Pinpoint the cell where the given text exists, returning its [x, y] midpoint coordinate. 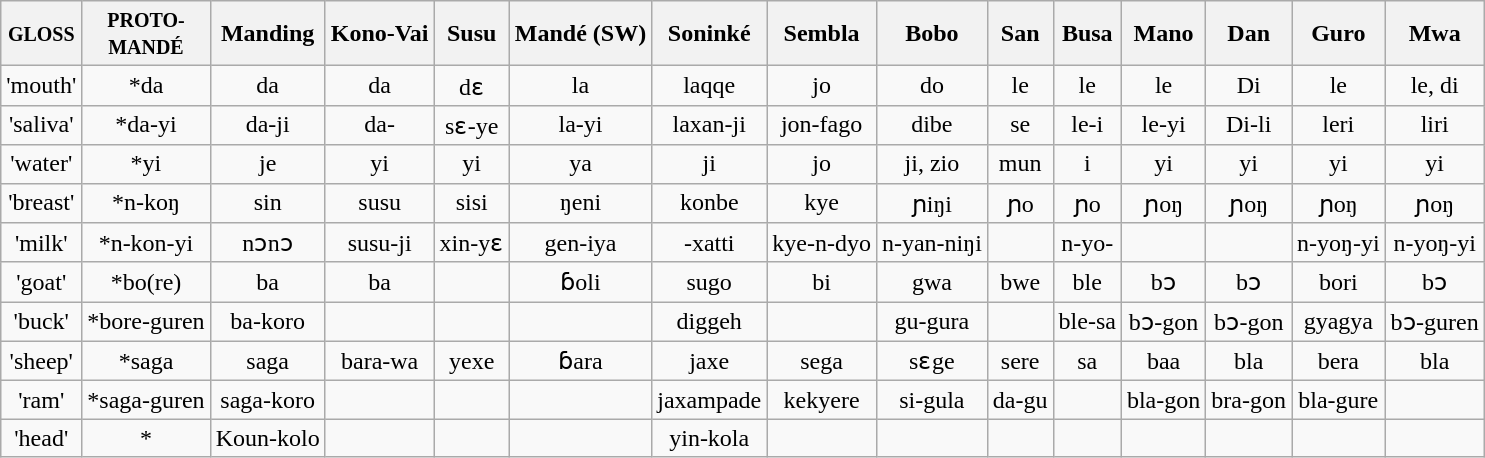
je [268, 164]
n-yo- [1087, 243]
kye-n-dyo [822, 243]
Busa [1087, 34]
bɔ-guren [1434, 322]
kye [822, 203]
Di-li [1249, 125]
Soninké [710, 34]
susu [380, 203]
*bo(re) [146, 282]
gwa [932, 282]
bera [1339, 361]
le, di [1434, 86]
Di [1249, 86]
bara-wa [380, 361]
do [932, 86]
bori [1339, 282]
xin-yɛ [472, 243]
la [580, 86]
yin-kola [710, 438]
jaxe [710, 361]
yexe [472, 361]
le-yi [1163, 125]
diggeh [710, 322]
*n-kon-yi [146, 243]
sa [1087, 361]
*n-koŋ [146, 203]
'water' [42, 164]
gu-gura [932, 322]
Dan [1249, 34]
jaxampade [710, 400]
*da [146, 86]
kekyere [822, 400]
sisi [472, 203]
da- [380, 125]
'head' [42, 438]
bwe [1020, 282]
Manding [268, 34]
ba-koro [268, 322]
-xatti [710, 243]
Mwa [1434, 34]
gyagya [1339, 322]
'sheep' [42, 361]
'mouth' [42, 86]
PROTO-MANDÉ [146, 34]
*saga [146, 361]
laxan-ji [710, 125]
bi [822, 282]
'goat' [42, 282]
n-yan-niŋi [932, 243]
mun [1020, 164]
i [1087, 164]
'milk' [42, 243]
'ram' [42, 400]
GLOSS [42, 34]
'buck' [42, 322]
ble-sa [1087, 322]
da-ji [268, 125]
ji [710, 164]
saga-koro [268, 400]
San [1020, 34]
Mano [1163, 34]
ya [580, 164]
ŋeni [580, 203]
'breast' [42, 203]
jon-fago [822, 125]
*da-yi [146, 125]
*saga-guren [146, 400]
sere [1020, 361]
se [1020, 125]
liri [1434, 125]
laqqe [710, 86]
*bore-guren [146, 322]
da-gu [1020, 400]
Susu [472, 34]
Bobo [932, 34]
saga [268, 361]
dɛ [472, 86]
ɓara [580, 361]
Guro [1339, 34]
si-gula [932, 400]
gen-iya [580, 243]
ɓoli [580, 282]
baa [1163, 361]
Sembla [822, 34]
Koun-kolo [268, 438]
bla-gure [1339, 400]
Kono-Vai [380, 34]
sɛ-ye [472, 125]
sugo [710, 282]
bra-gon [1249, 400]
la-yi [580, 125]
*yi [146, 164]
ji, zio [932, 164]
ɲiŋi [932, 203]
sɛge [932, 361]
le-i [1087, 125]
sega [822, 361]
bla-gon [1163, 400]
ble [1087, 282]
susu-ji [380, 243]
* [146, 438]
konbe [710, 203]
nɔnɔ [268, 243]
Mandé (SW) [580, 34]
leri [1339, 125]
dibe [932, 125]
sin [268, 203]
'saliva' [42, 125]
